Extract the [x, y] coordinate from the center of the cell holding the provided text.  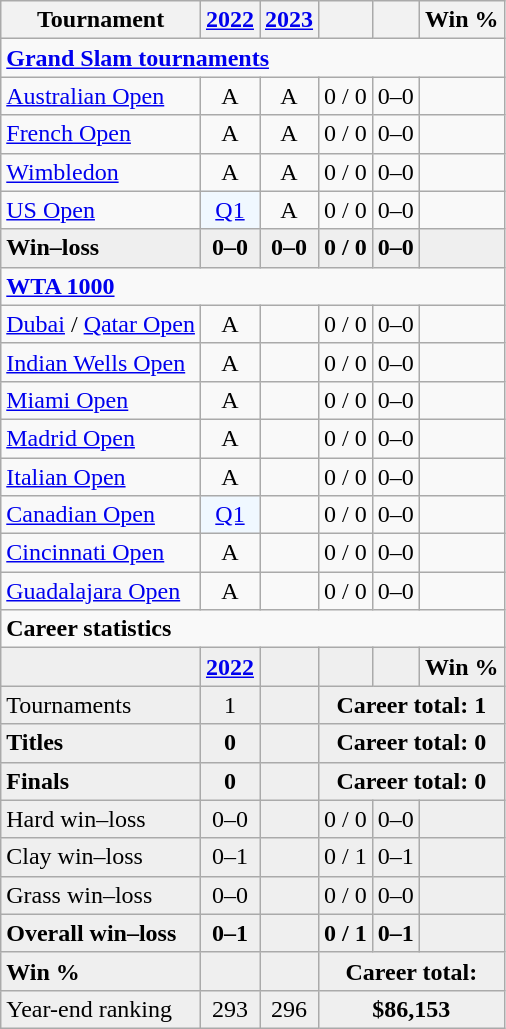
Career total: 1 [412, 705]
Tournament [101, 20]
Overall win–loss [101, 933]
Tournaments [101, 705]
Canadian Open [101, 515]
2023 [290, 20]
Madrid Open [101, 438]
1 [230, 705]
Italian Open [101, 477]
Year-end ranking [101, 1009]
Cincinnati Open [101, 553]
Hard win–loss [101, 819]
Win–loss [101, 248]
US Open [101, 210]
Titles [101, 743]
Grand Slam tournaments [252, 58]
Grass win–loss [101, 895]
Miami Open [101, 400]
WTA 1000 [252, 286]
French Open [101, 134]
Clay win–loss [101, 857]
Guadalajara Open [101, 591]
Career total: [412, 971]
Wimbledon [101, 172]
Finals [101, 781]
Dubai / Qatar Open [101, 324]
293 [230, 1009]
296 [290, 1009]
Indian Wells Open [101, 362]
$86,153 [412, 1009]
Career statistics [252, 629]
Australian Open [101, 96]
